Determine the (X, Y) coordinate at the center of the cell enclosing the given text.  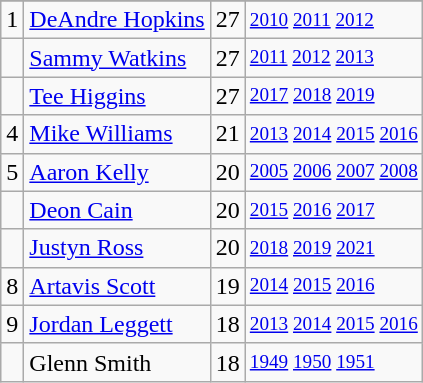
Glenn Smith (117, 362)
2015 2016 2017 (334, 210)
4 (12, 134)
2011 2012 2013 (334, 58)
Justyn Ross (117, 248)
21 (228, 134)
5 (12, 172)
Deon Cain (117, 210)
DeAndre Hopkins (117, 20)
Aaron Kelly (117, 172)
2017 2018 2019 (334, 96)
Tee Higgins (117, 96)
19 (228, 286)
Mike Williams (117, 134)
2005 2006 2007 2008 (334, 172)
Sammy Watkins (117, 58)
1949 1950 1951 (334, 362)
9 (12, 324)
Artavis Scott (117, 286)
2018 2019 2021 (334, 248)
Jordan Leggett (117, 324)
1 (12, 20)
2014 2015 2016 (334, 286)
8 (12, 286)
2010 2011 2012 (334, 20)
